Return the [X, Y] coordinate for the center point of the cell that contains the specified text.  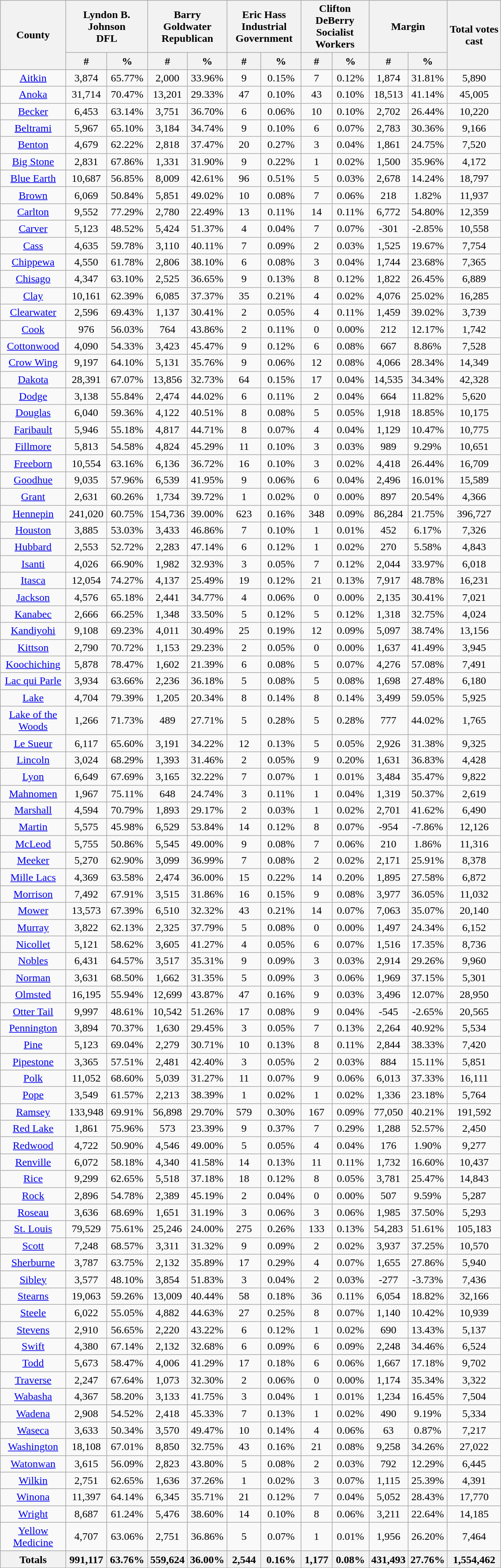
16,285 [474, 296]
Chippewa [33, 262]
69.23% [127, 631]
41.75% [207, 1397]
Dodge [33, 396]
37.47% [207, 145]
10,939 [474, 1313]
55.18% [127, 430]
9.59% [427, 1196]
65.18% [127, 597]
3,496 [389, 994]
792 [389, 1464]
1,500 [389, 162]
43.22% [207, 1330]
10,558 [474, 228]
884 [389, 1061]
36.70% [207, 111]
6,529 [167, 827]
15 [244, 877]
396,727 [474, 514]
Stearns [33, 1296]
-301 [389, 228]
Norman [33, 978]
2,044 [389, 564]
20 [244, 145]
1,734 [167, 497]
1,985 [389, 1212]
1,331 [167, 162]
66.90% [127, 564]
1,174 [389, 1380]
5,673 [86, 1363]
26.45% [427, 279]
45.98% [127, 827]
Blue Earth [33, 178]
0.87% [427, 1430]
32.93% [207, 564]
7,063 [389, 911]
31.38% [427, 743]
25.47% [427, 1179]
63.14% [127, 111]
Lac qui Parle [33, 681]
3,211 [389, 1514]
4,380 [86, 1347]
46.86% [207, 530]
36.72% [207, 463]
105,183 [474, 1229]
54.52% [127, 1413]
1,651 [167, 1212]
Crow Wing [33, 363]
1,288 [389, 1129]
897 [389, 497]
79,529 [86, 1229]
1,969 [389, 978]
154,736 [167, 514]
78.47% [127, 664]
1.82% [427, 195]
1,177 [316, 1559]
68.57% [127, 1246]
667 [389, 346]
1,525 [389, 245]
573 [167, 1129]
50.84% [127, 195]
664 [389, 396]
70.37% [127, 1028]
60.75% [127, 514]
12,359 [474, 212]
Pennington [33, 1028]
67.64% [127, 1380]
6,453 [86, 111]
13,156 [474, 631]
4,594 [86, 810]
490 [389, 1413]
45.19% [207, 1196]
4,546 [167, 1145]
96 [244, 178]
2,702 [389, 111]
7,491 [474, 664]
5,270 [86, 861]
764 [167, 329]
27 [244, 1313]
9,197 [86, 363]
1,336 [389, 1095]
63.06% [127, 1536]
8,009 [167, 178]
67.91% [127, 894]
34.74% [207, 128]
69.43% [127, 313]
3,739 [474, 313]
29.17% [207, 810]
43.87% [207, 994]
61.57% [127, 1095]
30.36% [427, 128]
431,493 [389, 1559]
54.80% [427, 212]
8,378 [474, 861]
10,175 [474, 413]
55.94% [127, 994]
55.84% [127, 396]
Marshall [33, 810]
4,707 [86, 1536]
40.21% [427, 1112]
9,108 [86, 631]
2,481 [167, 1061]
5,575 [86, 827]
Washington [33, 1447]
9.19% [427, 1413]
41.62% [427, 810]
41.14% [427, 95]
9.29% [427, 446]
Chisago [33, 279]
Lyndon B. JohnsonDFL [107, 26]
25 [244, 631]
Kittson [33, 648]
29.33% [207, 95]
5,545 [167, 844]
11,937 [474, 195]
3,133 [167, 1397]
-3.73% [427, 1279]
2,525 [167, 279]
32.30% [207, 1380]
Lincoln [33, 760]
Swift [33, 1347]
1,637 [389, 648]
45.47% [207, 346]
18.82% [427, 1296]
270 [389, 547]
Jackson [33, 597]
7,528 [474, 346]
8,850 [167, 1447]
1.86% [427, 844]
1,732 [389, 1162]
Kandiyohi [33, 631]
5.58% [427, 547]
3,631 [86, 978]
18 [244, 1179]
50.37% [427, 794]
24.75% [427, 145]
9,166 [474, 128]
51.26% [207, 1011]
2,910 [86, 1330]
1,115 [389, 1480]
4,391 [474, 1480]
3,577 [86, 1279]
62.22% [127, 145]
75.96% [127, 1129]
41.49% [427, 648]
22.64% [427, 1514]
38.60% [207, 1514]
15,589 [474, 480]
167 [316, 1112]
31.90% [207, 162]
2,631 [86, 497]
37.79% [207, 928]
2,171 [389, 861]
6,018 [474, 564]
Hennepin [33, 514]
1.90% [427, 1145]
43.80% [207, 1464]
17.35% [427, 944]
70.79% [127, 810]
27.58% [427, 877]
14,535 [389, 379]
59.05% [427, 698]
Barry GoldwaterRepublican [187, 26]
Todd [33, 1363]
6,345 [167, 1497]
33.96% [207, 78]
241,020 [86, 514]
3,781 [389, 1179]
4,122 [167, 413]
10.42% [427, 1313]
39.72% [207, 497]
5,131 [167, 363]
2,247 [86, 1380]
4,090 [86, 346]
Otter Tail [33, 1011]
41.27% [207, 944]
38.10% [207, 262]
6,180 [474, 681]
68.60% [127, 1078]
6,524 [474, 1347]
218 [389, 195]
50.90% [127, 1145]
45.29% [207, 446]
27.48% [427, 681]
1,662 [167, 978]
64.10% [127, 363]
6,649 [86, 777]
16.01% [427, 480]
39.02% [427, 313]
Wabasha [33, 1397]
63.16% [127, 463]
348 [316, 514]
34.26% [427, 1447]
10,775 [474, 430]
34.22% [207, 743]
0.25% [281, 1313]
25.91% [427, 861]
23.18% [427, 1095]
35.07% [427, 911]
70.72% [127, 648]
6,772 [389, 212]
56.09% [127, 1464]
7,504 [474, 1397]
32,166 [474, 1296]
14,349 [474, 363]
1,137 [167, 313]
133,948 [86, 1112]
7,520 [474, 145]
2,844 [389, 1045]
4,011 [167, 631]
976 [86, 329]
70.47% [127, 95]
56.65% [127, 1330]
Douglas [33, 413]
49.02% [207, 195]
77.29% [127, 212]
1,765 [474, 720]
44.71% [207, 430]
28,950 [474, 994]
Sibley [33, 1279]
65.10% [127, 128]
Le Sueur [33, 743]
28.43% [427, 1497]
79.39% [127, 698]
50.86% [127, 844]
3,977 [389, 894]
-7.86% [427, 827]
36.18% [207, 681]
6,040 [86, 413]
1,956 [389, 1536]
2,818 [167, 145]
32.73% [207, 379]
65.77% [127, 78]
3,099 [167, 861]
2,236 [167, 681]
75.11% [127, 794]
2,701 [389, 810]
2,135 [389, 597]
3,423 [167, 346]
2,553 [86, 547]
50.34% [127, 1430]
Rock [33, 1196]
24.34% [427, 928]
Olmsted [33, 994]
10,687 [86, 178]
1,318 [389, 614]
7,326 [474, 530]
Waseca [33, 1430]
7,917 [389, 581]
Meeker [33, 861]
Goodhue [33, 480]
48.78% [427, 581]
5,476 [167, 1514]
48.61% [127, 1011]
5,946 [86, 430]
16,231 [474, 581]
45.33% [207, 1413]
4,817 [167, 430]
29.45% [207, 1028]
57.51% [127, 1061]
10.47% [427, 430]
26.20% [427, 1536]
Fillmore [33, 446]
55.05% [127, 1313]
Hubbard [33, 547]
35 [244, 296]
33.97% [427, 564]
Sherburne [33, 1262]
3,605 [167, 944]
59.36% [127, 413]
64.14% [127, 1497]
67.07% [127, 379]
Red Lake [33, 1129]
9,277 [474, 1145]
5,052 [389, 1497]
3,570 [167, 1430]
27.76% [427, 1559]
7,365 [474, 262]
32.68% [207, 1347]
16.60% [427, 1162]
8.86% [427, 346]
57.96% [127, 480]
Margin [408, 26]
10,437 [474, 1162]
1,895 [389, 877]
34.46% [427, 1347]
20.34% [207, 698]
Rice [33, 1179]
1,822 [389, 279]
18,513 [389, 95]
648 [167, 794]
13,856 [167, 379]
52.57% [427, 1129]
64.57% [127, 961]
53.03% [127, 530]
Renville [33, 1162]
31.35% [207, 978]
Kanabec [33, 614]
2,896 [86, 1196]
69.04% [127, 1045]
Becker [33, 111]
3,499 [389, 698]
452 [389, 530]
0.30% [281, 1112]
9,035 [86, 480]
54,283 [389, 1229]
1,744 [389, 262]
37.25% [427, 1246]
31,714 [86, 95]
51.37% [207, 228]
5,878 [86, 664]
35.89% [207, 1262]
Mille Lacs [33, 877]
68.50% [127, 978]
1,893 [167, 810]
35.34% [427, 1380]
Isanti [33, 564]
3,822 [86, 928]
2,213 [167, 1095]
16,709 [474, 463]
-545 [389, 1011]
1,967 [86, 794]
67.14% [127, 1347]
3,874 [86, 78]
1,266 [86, 720]
42.40% [207, 1061]
6,152 [474, 928]
3,894 [86, 1028]
623 [244, 514]
31.46% [207, 760]
3,365 [86, 1061]
3,945 [474, 648]
41.95% [207, 480]
5,137 [474, 1330]
1,630 [167, 1028]
56.85% [127, 178]
48.10% [127, 1279]
Clay [33, 296]
6,872 [474, 877]
Aitkin [33, 78]
8,687 [86, 1514]
Morrison [33, 894]
Grant [33, 497]
1,129 [389, 430]
Benton [33, 145]
4,026 [86, 564]
43.86% [207, 329]
1,874 [389, 78]
Total votes cast [474, 35]
10,570 [474, 1246]
12,054 [86, 581]
54.33% [127, 346]
Houston [33, 530]
1,393 [167, 760]
Pine [33, 1045]
86,284 [389, 514]
14.24% [427, 178]
3,885 [86, 530]
Faribault [33, 430]
10,220 [474, 111]
22.49% [207, 212]
36.86% [207, 1536]
6,054 [389, 1296]
6,510 [167, 911]
5,334 [474, 1413]
34.34% [427, 379]
12,126 [474, 827]
-954 [389, 827]
McLeod [33, 844]
1,667 [389, 1363]
51.61% [427, 1229]
Brown [33, 195]
2,783 [389, 128]
Itasca [33, 581]
9,325 [474, 743]
37.26% [207, 1480]
Carlton [33, 212]
2,926 [389, 743]
4,172 [474, 162]
13 [244, 212]
2,678 [389, 178]
777 [389, 720]
6,022 [86, 1313]
75.61% [127, 1229]
-2.65% [427, 1011]
St. Louis [33, 1229]
11.82% [427, 396]
12.07% [427, 994]
3,515 [167, 894]
10,542 [167, 1011]
6,069 [86, 195]
2,544 [244, 1559]
51.83% [207, 1279]
63.75% [127, 1262]
25.02% [427, 296]
6,490 [474, 810]
Dakota [33, 379]
54.78% [127, 1196]
7,021 [474, 597]
3,517 [167, 961]
41.29% [207, 1363]
2,325 [167, 928]
6,445 [474, 1464]
Freeborn [33, 463]
1,073 [167, 1380]
36 [316, 1296]
27.71% [207, 720]
31.32% [207, 1246]
13,009 [167, 1296]
2,619 [474, 794]
Steele [33, 1313]
6.17% [427, 530]
2,666 [86, 614]
1,636 [167, 1480]
4,824 [167, 446]
39.00% [207, 514]
4,722 [86, 1145]
4,882 [167, 1313]
Clifton DeBerrySocialist Workers [335, 26]
13,573 [86, 911]
18,108 [86, 1447]
3,751 [167, 111]
1,742 [474, 329]
9,258 [389, 1447]
1,459 [389, 313]
32.32% [207, 911]
2,806 [167, 262]
1,348 [167, 614]
54.58% [127, 446]
20,565 [474, 1011]
4,076 [389, 296]
7,217 [474, 1430]
30.49% [207, 631]
Koochiching [33, 664]
Murray [33, 928]
36.83% [427, 760]
41.58% [207, 1162]
690 [389, 1330]
16.45% [427, 1397]
7,436 [474, 1279]
62.39% [127, 296]
1,631 [389, 760]
29.70% [207, 1112]
5,121 [86, 944]
4,418 [389, 463]
9,552 [86, 212]
2,220 [167, 1330]
9,299 [86, 1179]
Lyon [33, 777]
56.03% [127, 329]
58.47% [127, 1363]
210 [389, 844]
36.99% [207, 861]
5,097 [389, 631]
24.74% [207, 794]
18.85% [427, 413]
4,276 [389, 664]
62.13% [127, 928]
3,636 [86, 1212]
4,679 [86, 145]
5,293 [474, 1212]
3,934 [86, 681]
63.76% [127, 1559]
11,316 [474, 844]
5,424 [167, 228]
3,138 [86, 396]
Mahnomen [33, 794]
5,967 [86, 128]
3,615 [86, 1464]
3,484 [389, 777]
Carver [33, 228]
49.47% [207, 1430]
37.50% [427, 1212]
31.27% [207, 1078]
5,620 [474, 396]
31.81% [427, 78]
45,005 [474, 95]
Wadena [33, 1413]
67.39% [127, 911]
9,960 [474, 961]
6,431 [86, 961]
2,780 [167, 212]
12.29% [427, 1464]
9,822 [474, 777]
Cook [33, 329]
58.62% [127, 944]
Nicollet [33, 944]
3,110 [167, 245]
13,201 [167, 95]
4,024 [474, 614]
11,032 [474, 894]
507 [389, 1196]
28,391 [86, 379]
25.39% [427, 1480]
3,322 [474, 1380]
61.24% [127, 1514]
56,898 [167, 1112]
Cass [33, 245]
27.86% [427, 1262]
69.91% [127, 1112]
Stevens [33, 1330]
37.33% [427, 1078]
40.51% [207, 413]
35.31% [207, 961]
21.39% [207, 664]
4,367 [86, 1397]
35.71% [207, 1497]
2,831 [86, 162]
1,655 [389, 1262]
3,024 [86, 760]
176 [389, 1145]
Pope [33, 1095]
9,997 [86, 1011]
31.86% [207, 894]
9,702 [474, 1363]
Scott [33, 1246]
19,063 [86, 1296]
4,340 [167, 1162]
35.96% [427, 162]
65.60% [127, 743]
3,633 [86, 1430]
1,918 [389, 413]
Nobles [33, 961]
Beltrami [33, 128]
7,464 [474, 1536]
579 [244, 1112]
36.65% [207, 279]
2,908 [86, 1413]
2,389 [167, 1196]
991,117 [86, 1559]
58.20% [127, 1397]
2,596 [86, 313]
2,000 [167, 78]
Redwood [33, 1145]
28.34% [427, 363]
Cottonwood [33, 346]
48.52% [127, 228]
2,283 [167, 547]
2,790 [86, 648]
61.78% [127, 262]
35.47% [427, 777]
3,433 [167, 530]
Lake [33, 698]
3,937 [389, 1246]
1,140 [389, 1313]
63.66% [127, 681]
62.90% [127, 861]
5,301 [474, 978]
6,117 [86, 743]
Watonwan [33, 1464]
6,085 [167, 296]
5,518 [167, 1179]
68.29% [127, 760]
133 [316, 1229]
6,889 [474, 279]
58.18% [127, 1162]
17,770 [474, 1497]
57.08% [427, 664]
5,940 [474, 1262]
2,823 [167, 1464]
County [33, 35]
36.05% [427, 894]
3,184 [167, 128]
6,013 [389, 1078]
2,914 [389, 961]
27,022 [474, 1447]
1,319 [389, 794]
18,797 [474, 178]
2,418 [167, 1413]
1,982 [167, 564]
4,369 [86, 877]
3,549 [86, 1095]
0.27% [281, 145]
16,195 [86, 994]
Roseau [33, 1212]
Anoka [33, 95]
6,072 [86, 1162]
4,137 [167, 581]
0.26% [281, 1229]
10,554 [86, 463]
33.50% [207, 614]
Wright [33, 1514]
Winona [33, 1497]
4,635 [86, 245]
989 [389, 446]
34.77% [207, 597]
23.68% [427, 262]
4,704 [86, 698]
Pipestone [33, 1061]
59.26% [127, 1296]
Wilkin [33, 1480]
35.76% [207, 363]
Clearwater [33, 313]
Martin [33, 827]
10,161 [86, 296]
11,397 [86, 1497]
19.67% [427, 245]
275 [244, 1229]
Big Stone [33, 162]
40.44% [207, 1296]
3,165 [167, 777]
29.26% [427, 961]
3,854 [167, 1279]
559,624 [167, 1559]
7,248 [86, 1246]
12.17% [427, 329]
6,136 [167, 463]
Ramsey [33, 1112]
38.33% [427, 1045]
58 [244, 1296]
17.18% [427, 1363]
11,052 [86, 1078]
10,651 [474, 446]
6,539 [167, 480]
2,450 [474, 1129]
67.69% [127, 777]
Mower [33, 911]
52.72% [127, 547]
0.19% [281, 631]
4,843 [474, 547]
-277 [389, 1279]
68.69% [127, 1212]
4,550 [86, 262]
489 [167, 720]
14,185 [474, 1514]
Traverse [33, 1380]
31.19% [207, 1212]
0.51% [281, 178]
4,006 [167, 1363]
4,366 [474, 497]
4,576 [86, 597]
53.84% [207, 827]
42,328 [474, 379]
16,111 [474, 1078]
2,248 [389, 1347]
67.01% [127, 1447]
15.11% [427, 1061]
67.86% [127, 162]
37.37% [207, 296]
5,890 [474, 78]
3,311 [167, 1246]
1,698 [389, 681]
38.39% [207, 1095]
Polk [33, 1078]
74.27% [127, 581]
2,279 [167, 1045]
40.11% [207, 245]
63.58% [127, 877]
4,347 [86, 279]
3,191 [167, 743]
21.75% [427, 514]
2,264 [389, 1028]
0.37% [281, 1129]
5,755 [86, 844]
8,736 [474, 944]
44.63% [207, 1313]
212 [389, 329]
7,492 [86, 894]
19 [244, 581]
37.18% [207, 1179]
Yellow Medicine [33, 1536]
60.26% [127, 497]
4,428 [474, 760]
1,234 [389, 1397]
71.73% [127, 720]
40.92% [427, 1028]
3,787 [86, 1262]
7,754 [474, 245]
24.00% [207, 1229]
20.54% [427, 497]
Eric HassIndustrial Government [264, 26]
5,287 [474, 1196]
23.39% [207, 1129]
5,039 [167, 1078]
63.10% [127, 279]
5,764 [474, 1095]
-2.85% [427, 228]
29.23% [207, 648]
1,516 [389, 944]
2,441 [167, 597]
Totals [33, 1559]
25,246 [167, 1229]
5,925 [474, 698]
64 [244, 379]
12,699 [167, 994]
38.74% [427, 631]
1,205 [167, 698]
191,592 [474, 1112]
1,554,462 [474, 1559]
20,140 [474, 911]
77,050 [389, 1112]
25.49% [207, 581]
30.71% [207, 1045]
14,843 [474, 1179]
5,813 [86, 446]
59.78% [127, 245]
37.15% [427, 978]
1,602 [167, 664]
13.43% [427, 1330]
5,534 [474, 1028]
47.14% [207, 547]
4,066 [389, 363]
32.22% [207, 777]
66.25% [127, 614]
1,153 [167, 648]
63 [389, 1430]
7,420 [474, 1045]
Lake of the Woods [33, 720]
2,496 [389, 480]
42.61% [207, 178]
1,497 [389, 928]
